Determine the (X, Y) coordinate at the center of the cell enclosing the given text.  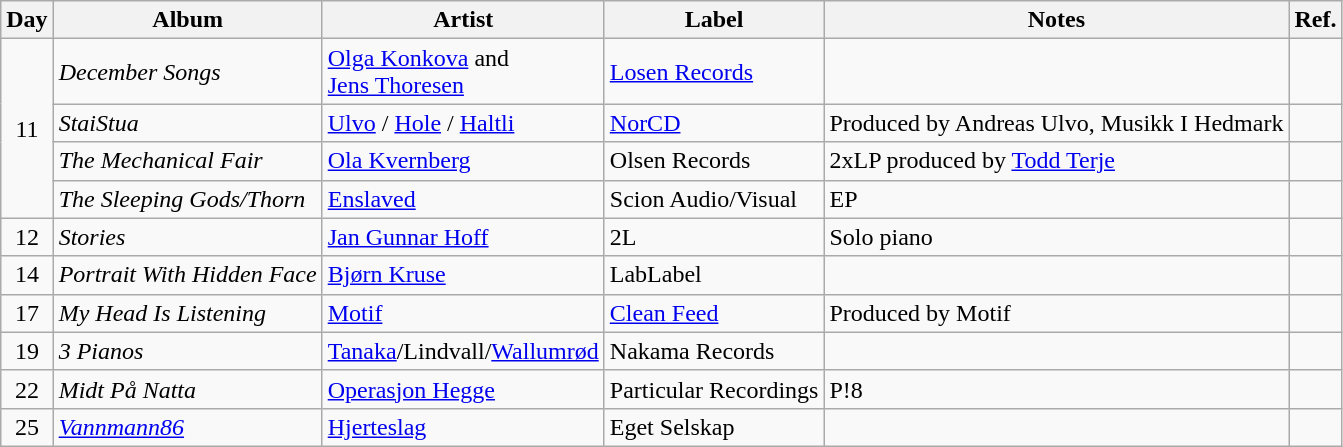
Bjørn Kruse (463, 275)
Day (27, 20)
StaiStua (188, 123)
Olga Konkova and Jens Thoresen (463, 72)
Label (714, 20)
Losen Records (714, 72)
22 (27, 389)
2xLP produced by Todd Terje (1056, 161)
12 (27, 237)
The Mechanical Fair (188, 161)
Produced by Motif (1056, 313)
2L (714, 237)
Portrait With Hidden Face (188, 275)
Ref. (1316, 20)
Motif (463, 313)
EP (1056, 199)
Midt På Natta (188, 389)
The Sleeping Gods/Thorn (188, 199)
Enslaved (463, 199)
P!8 (1056, 389)
Scion Audio/Visual (714, 199)
Tanaka/Lindvall/Wallumrød (463, 351)
Jan Gunnar Hoff (463, 237)
17 (27, 313)
NorCD (714, 123)
Artist (463, 20)
25 (27, 427)
Notes (1056, 20)
14 (27, 275)
Olsen Records (714, 161)
Particular Recordings (714, 389)
3 Pianos (188, 351)
December Songs (188, 72)
Stories (188, 237)
Vannmann86 (188, 427)
Hjerteslag (463, 427)
LabLabel (714, 275)
Ulvo / Hole / Haltli (463, 123)
Ola Kvernberg (463, 161)
Produced by Andreas Ulvo, Musikk I Hedmark (1056, 123)
Solo piano (1056, 237)
My Head Is Listening (188, 313)
Clean Feed (714, 313)
Eget Selskap (714, 427)
11 (27, 128)
Operasjon Hegge (463, 389)
Album (188, 20)
Nakama Records (714, 351)
19 (27, 351)
